Scan for the cell matching the given text and deliver its [X, Y] coordinate at center. 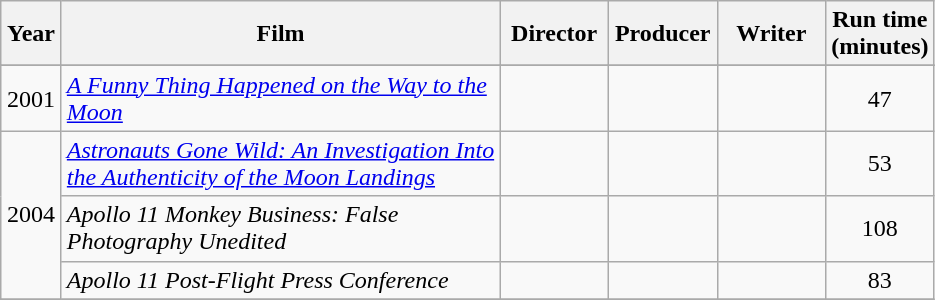
Film [280, 34]
83 [880, 280]
108 [880, 228]
Apollo 11 Monkey Business: False Photography Unedited [280, 228]
Astronauts Gone Wild: An Investigation Into the Authenticity of the Moon Landings [280, 164]
47 [880, 98]
Director [554, 34]
2001 [32, 98]
Apollo 11 Post-Flight Press Conference [280, 280]
Year [32, 34]
Producer [662, 34]
Writer [772, 34]
Run time (minutes) [880, 34]
53 [880, 164]
A Funny Thing Happened on the Way to the Moon [280, 98]
2004 [32, 215]
